Return [x, y] of the center of cell containing provided text 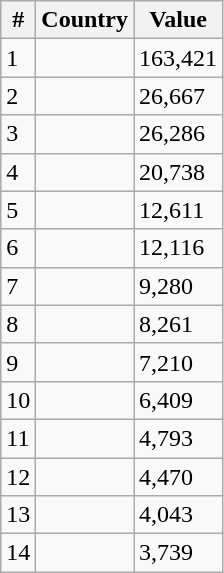
4,470 [178, 477]
7 [18, 286]
26,286 [178, 134]
12,611 [178, 210]
4,793 [178, 438]
2 [18, 96]
13 [18, 515]
1 [18, 58]
8 [18, 324]
7,210 [178, 362]
4 [18, 172]
# [18, 20]
3,739 [178, 553]
9 [18, 362]
8,261 [178, 324]
10 [18, 400]
6,409 [178, 400]
14 [18, 553]
11 [18, 438]
20,738 [178, 172]
4,043 [178, 515]
5 [18, 210]
26,667 [178, 96]
12 [18, 477]
163,421 [178, 58]
Country [85, 20]
12,116 [178, 248]
Value [178, 20]
6 [18, 248]
3 [18, 134]
9,280 [178, 286]
